Provide the (x, y) coordinate of the cell's center where the given text is located.  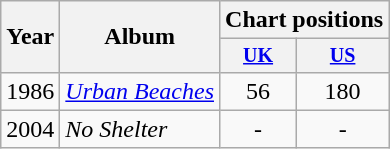
Urban Beaches (140, 91)
Chart positions (304, 20)
Album (140, 37)
US (343, 56)
2004 (30, 129)
Year (30, 37)
UK (258, 56)
No Shelter (140, 129)
1986 (30, 91)
56 (258, 91)
180 (343, 91)
